Detect which cell encompasses the target text, then output its (X, Y) center coordinate. 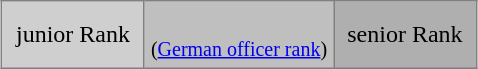
senior Rank (405, 35)
(German officer rank) (239, 35)
junior Rank (73, 35)
